Locate the cell with the specified text and output its [X, Y] center coordinate. 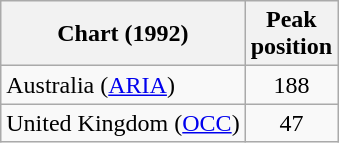
47 [291, 123]
Peakposition [291, 34]
United Kingdom (OCC) [123, 123]
Australia (ARIA) [123, 85]
188 [291, 85]
Chart (1992) [123, 34]
